Pinpoint the cell where the given text exists, returning its (X, Y) midpoint coordinate. 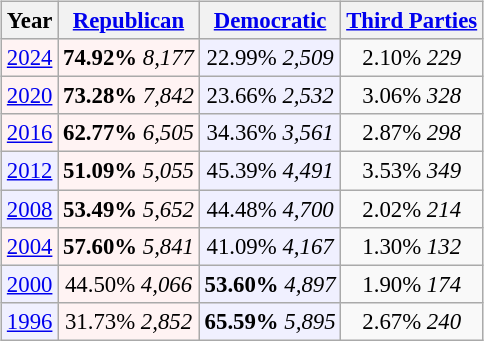
57.60% 5,841 (129, 246)
Democratic (270, 21)
65.59% 5,895 (270, 321)
45.39% 4,491 (270, 171)
1.30% 132 (412, 246)
2024 (30, 58)
2000 (30, 284)
2.02% 214 (412, 209)
Year (30, 21)
2.10% 229 (412, 58)
2.67% 240 (412, 321)
53.49% 5,652 (129, 209)
34.36% 3,561 (270, 133)
44.50% 4,066 (129, 284)
44.48% 4,700 (270, 209)
2020 (30, 96)
22.99% 2,509 (270, 58)
41.09% 4,167 (270, 246)
2004 (30, 246)
3.53% 349 (412, 171)
2.87% 298 (412, 133)
1996 (30, 321)
Third Parties (412, 21)
2016 (30, 133)
31.73% 2,852 (129, 321)
2012 (30, 171)
1.90% 174 (412, 284)
53.60% 4,897 (270, 284)
3.06% 328 (412, 96)
Republican (129, 21)
74.92% 8,177 (129, 58)
51.09% 5,055 (129, 171)
2008 (30, 209)
73.28% 7,842 (129, 96)
62.77% 6,505 (129, 133)
23.66% 2,532 (270, 96)
